Determine the [X, Y] coordinate at the center of the cell enclosing the given text.  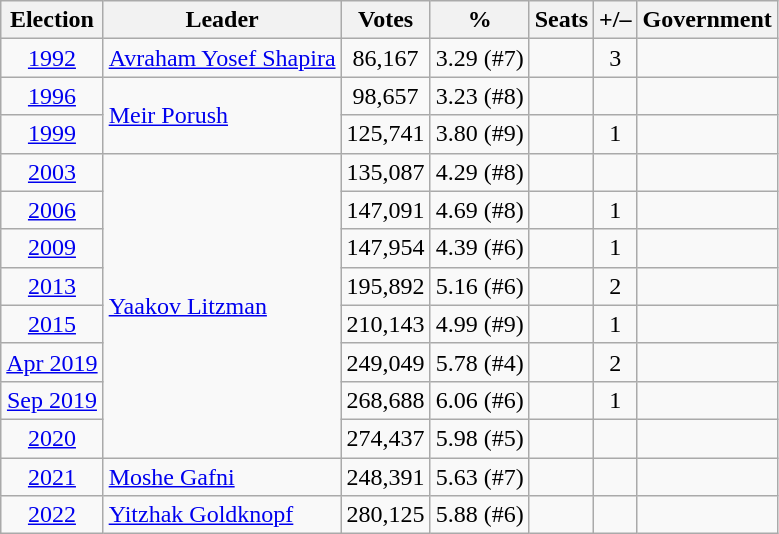
3.23 (#8) [480, 96]
Yaakov Litzman [222, 305]
4.29 (#8) [480, 172]
125,741 [386, 134]
% [480, 20]
1992 [52, 58]
147,954 [386, 248]
98,657 [386, 96]
5.16 (#6) [480, 286]
2015 [52, 324]
6.06 (#6) [480, 400]
1999 [52, 134]
3.80 (#9) [480, 134]
Yitzhak Goldknopf [222, 515]
Meir Porush [222, 115]
3 [616, 58]
2003 [52, 172]
2013 [52, 286]
Election [52, 20]
274,437 [386, 438]
Leader [222, 20]
1996 [52, 96]
5.88 (#6) [480, 515]
4.99 (#9) [480, 324]
4.39 (#6) [480, 248]
210,143 [386, 324]
+/– [616, 20]
3.29 (#7) [480, 58]
195,892 [386, 286]
Seats [561, 20]
Votes [386, 20]
248,391 [386, 477]
2009 [52, 248]
2022 [52, 515]
5.98 (#5) [480, 438]
4.69 (#8) [480, 210]
2006 [52, 210]
280,125 [386, 515]
Sep 2019 [52, 400]
Avraham Yosef Shapira [222, 58]
2020 [52, 438]
86,167 [386, 58]
Apr 2019 [52, 362]
135,087 [386, 172]
5.78 (#4) [480, 362]
Government [707, 20]
2021 [52, 477]
147,091 [386, 210]
5.63 (#7) [480, 477]
Moshe Gafni [222, 477]
249,049 [386, 362]
268,688 [386, 400]
